From the cell containing the given text, extract its center point as (x, y) coordinate. 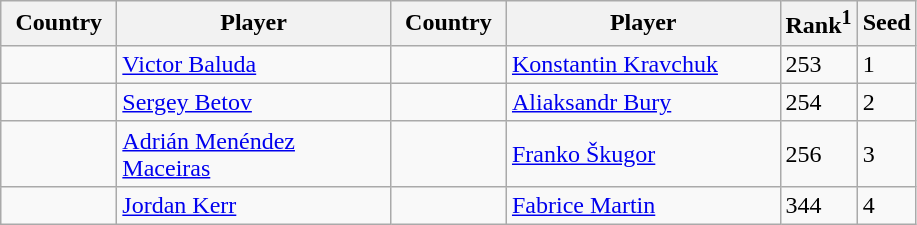
254 (818, 102)
Adrián Menéndez Maceiras (254, 154)
4 (886, 205)
Fabrice Martin (643, 205)
Sergey Betov (254, 102)
3 (886, 154)
Konstantin Kravchuk (643, 64)
344 (818, 205)
Victor Baluda (254, 64)
Aliaksandr Bury (643, 102)
253 (818, 64)
Rank1 (818, 24)
1 (886, 64)
Franko Škugor (643, 154)
256 (818, 154)
Jordan Kerr (254, 205)
2 (886, 102)
Seed (886, 24)
